Return (X, Y) of the center of cell containing provided text 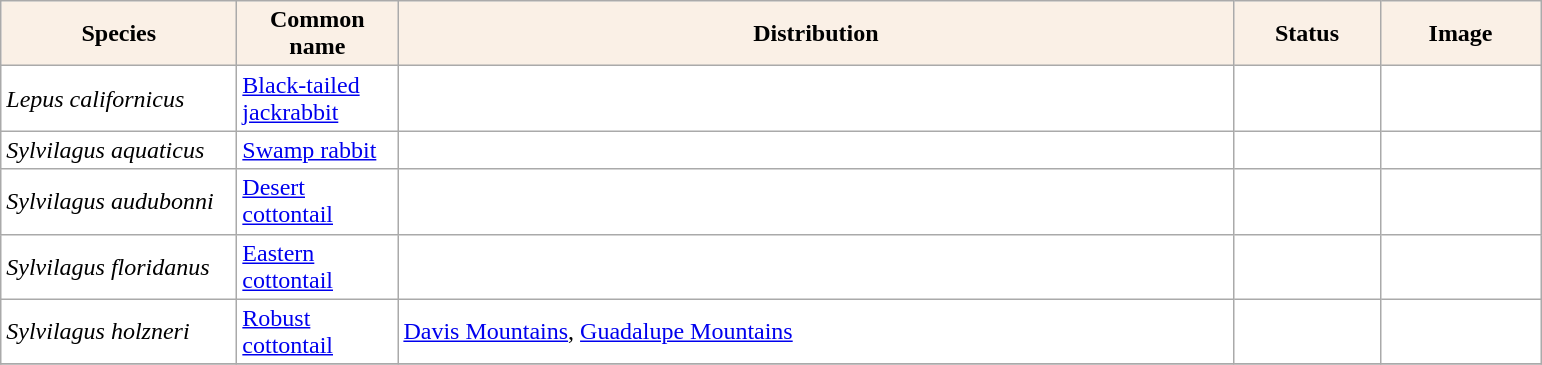
Swamp rabbit (318, 150)
Desert cottontail (318, 202)
Status (1307, 34)
Sylvilagus holzneri (119, 332)
Sylvilagus audubonni (119, 202)
Common name (318, 34)
Black-tailed jackrabbit (318, 98)
Robust cottontail (318, 332)
Sylvilagus aquaticus (119, 150)
Species (119, 34)
Distribution (816, 34)
Davis Mountains, Guadalupe Mountains (816, 332)
Image (1460, 34)
Eastern cottontail (318, 266)
Sylvilagus floridanus (119, 266)
Lepus californicus (119, 98)
